Output the [x, y] coordinate of the center of the cell containing the given text.  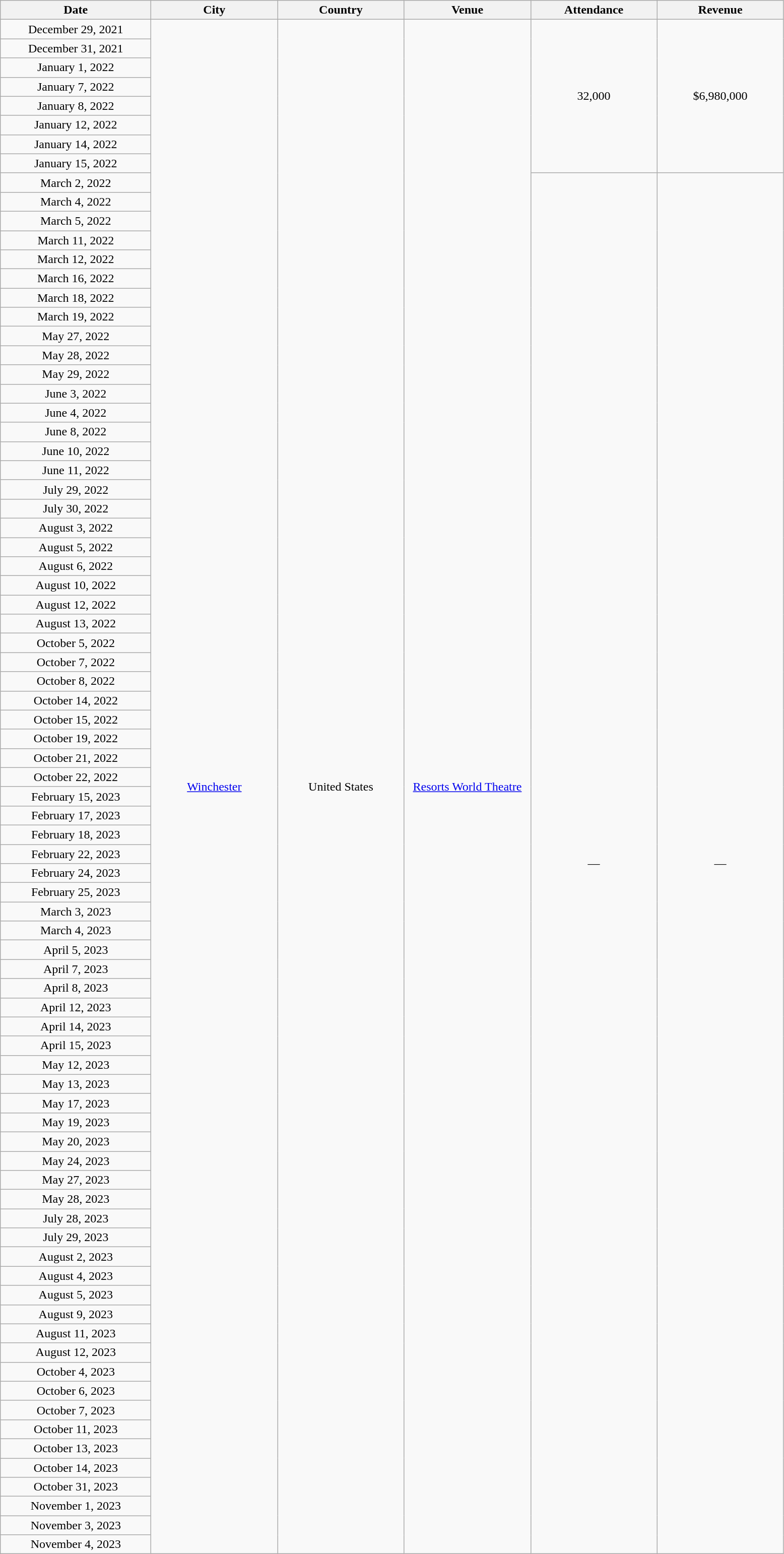
February 17, 2023 [76, 815]
January 1, 2022 [76, 68]
March 18, 2022 [76, 298]
October 15, 2022 [76, 720]
January 14, 2022 [76, 144]
October 4, 2023 [76, 1372]
August 13, 2022 [76, 624]
November 4, 2023 [76, 1544]
Country [341, 10]
October 13, 2023 [76, 1448]
March 2, 2022 [76, 182]
October 19, 2022 [76, 739]
April 12, 2023 [76, 1007]
May 28, 2023 [76, 1199]
October 14, 2022 [76, 700]
October 7, 2023 [76, 1410]
April 7, 2023 [76, 969]
March 16, 2022 [76, 279]
August 3, 2022 [76, 528]
November 3, 2023 [76, 1525]
May 19, 2023 [76, 1122]
April 8, 2023 [76, 988]
August 5, 2022 [76, 547]
October 6, 2023 [76, 1391]
August 6, 2022 [76, 566]
January 7, 2022 [76, 87]
August 10, 2022 [76, 586]
May 17, 2023 [76, 1103]
March 4, 2023 [76, 931]
February 25, 2023 [76, 892]
$6,980,000 [721, 96]
March 3, 2023 [76, 912]
August 9, 2023 [76, 1314]
October 21, 2022 [76, 758]
April 5, 2023 [76, 950]
Date [76, 10]
Winchester [215, 787]
August 4, 2023 [76, 1276]
March 5, 2022 [76, 221]
April 14, 2023 [76, 1026]
July 29, 2022 [76, 489]
May 27, 2023 [76, 1180]
October 8, 2022 [76, 681]
June 3, 2022 [76, 394]
February 22, 2023 [76, 854]
March 19, 2022 [76, 317]
March 11, 2022 [76, 240]
March 4, 2022 [76, 202]
May 12, 2023 [76, 1065]
January 8, 2022 [76, 106]
May 29, 2022 [76, 374]
May 28, 2022 [76, 355]
April 15, 2023 [76, 1046]
February 15, 2023 [76, 796]
July 30, 2022 [76, 508]
Revenue [721, 10]
August 12, 2022 [76, 605]
December 31, 2021 [76, 48]
October 14, 2023 [76, 1468]
March 12, 2022 [76, 260]
February 24, 2023 [76, 873]
August 11, 2023 [76, 1333]
January 15, 2022 [76, 163]
October 7, 2022 [76, 662]
Attendance [594, 10]
October 5, 2022 [76, 643]
January 12, 2022 [76, 125]
June 10, 2022 [76, 451]
July 28, 2023 [76, 1218]
February 18, 2023 [76, 834]
June 8, 2022 [76, 432]
Venue [468, 10]
May 24, 2023 [76, 1160]
July 29, 2023 [76, 1238]
Resorts World Theatre [468, 787]
May 27, 2022 [76, 336]
August 5, 2023 [76, 1295]
December 29, 2021 [76, 29]
June 4, 2022 [76, 413]
June 11, 2022 [76, 470]
City [215, 10]
November 1, 2023 [76, 1506]
United States [341, 787]
May 20, 2023 [76, 1141]
May 13, 2023 [76, 1084]
32,000 [594, 96]
October 22, 2022 [76, 777]
August 2, 2023 [76, 1257]
October 11, 2023 [76, 1429]
October 31, 2023 [76, 1487]
August 12, 2023 [76, 1352]
